Extract the (x, y) coordinate from the center of the cell holding the provided text.  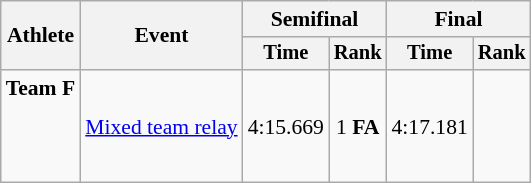
Event (161, 36)
1 FA (358, 126)
Mixed team relay (161, 126)
Final (459, 19)
4:15.669 (286, 126)
Semifinal (315, 19)
4:17.181 (430, 126)
Athlete (41, 36)
Team F (41, 126)
